Pinpoint the cell where the given text exists, returning its [X, Y] midpoint coordinate. 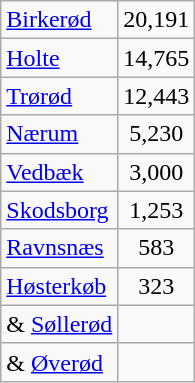
20,191 [156, 20]
1,253 [156, 210]
Skodsborg [60, 210]
583 [156, 248]
5,230 [156, 134]
Høsterkøb [60, 286]
12,443 [156, 96]
Trørød [60, 96]
3,000 [156, 172]
Birkerød [60, 20]
Ravnsnæs [60, 248]
323 [156, 286]
Holte [60, 58]
Nærum [60, 134]
14,765 [156, 58]
& Søllerød [60, 324]
Vedbæk [60, 172]
& Øverød [60, 362]
